Detect which cell encompasses the target text, then output its [X, Y] center coordinate. 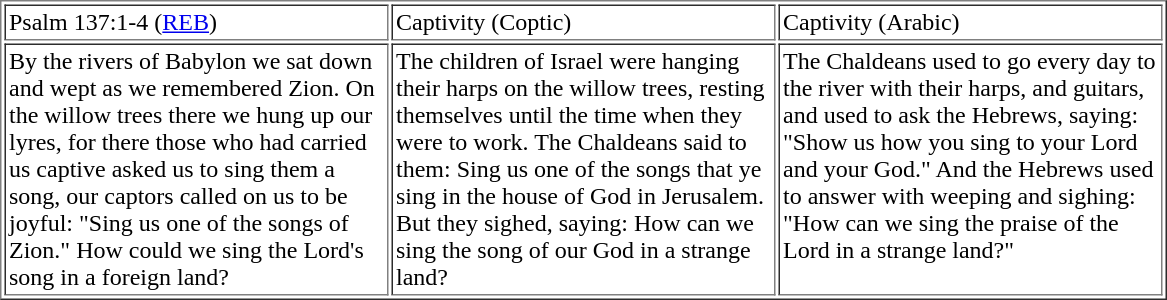
Captivity (Arabic) [970, 22]
Captivity (Coptic) [584, 22]
Psalm 137:1-4 (REB) [196, 22]
